Detect which cell encompasses the target text, then output its [X, Y] center coordinate. 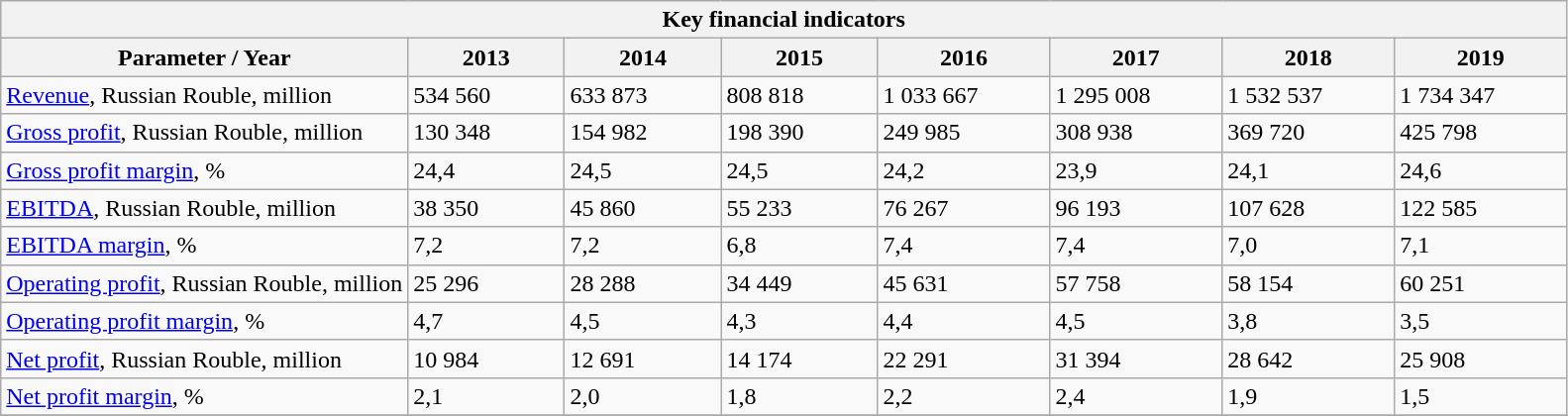
31 394 [1136, 359]
4,7 [486, 321]
4,3 [799, 321]
25 296 [486, 283]
6,8 [799, 246]
96 193 [1136, 208]
76 267 [964, 208]
122 585 [1481, 208]
EBITDA margin, % [204, 246]
369 720 [1308, 133]
2015 [799, 57]
Parameter / Year [204, 57]
25 908 [1481, 359]
24,1 [1308, 170]
2,2 [964, 396]
1,5 [1481, 396]
1 532 537 [1308, 95]
Operating profit margin, % [204, 321]
EBITDA, Russian Rouble, million [204, 208]
2018 [1308, 57]
1 734 347 [1481, 95]
55 233 [799, 208]
7,0 [1308, 246]
107 628 [1308, 208]
24,6 [1481, 170]
2016 [964, 57]
2017 [1136, 57]
1 033 667 [964, 95]
57 758 [1136, 283]
23,9 [1136, 170]
24,2 [964, 170]
Operating profit, Russian Rouble, million [204, 283]
38 350 [486, 208]
Revenue, Russian Rouble, million [204, 95]
Gross profit margin, % [204, 170]
808 818 [799, 95]
24,4 [486, 170]
14 174 [799, 359]
12 691 [643, 359]
154 982 [643, 133]
28 288 [643, 283]
60 251 [1481, 283]
22 291 [964, 359]
308 938 [1136, 133]
2,4 [1136, 396]
45 631 [964, 283]
130 348 [486, 133]
633 873 [643, 95]
2,0 [643, 396]
Net profit margin, % [204, 396]
249 985 [964, 133]
Key financial indicators [784, 20]
425 798 [1481, 133]
1 295 008 [1136, 95]
Net profit, Russian Rouble, million [204, 359]
58 154 [1308, 283]
3,8 [1308, 321]
2014 [643, 57]
10 984 [486, 359]
3,5 [1481, 321]
2,1 [486, 396]
1,8 [799, 396]
Gross profit, Russian Rouble, million [204, 133]
2019 [1481, 57]
28 642 [1308, 359]
534 560 [486, 95]
7,1 [1481, 246]
2013 [486, 57]
45 860 [643, 208]
1,9 [1308, 396]
34 449 [799, 283]
4,4 [964, 321]
198 390 [799, 133]
